Locate the cell with the specified text and output its (x, y) center coordinate. 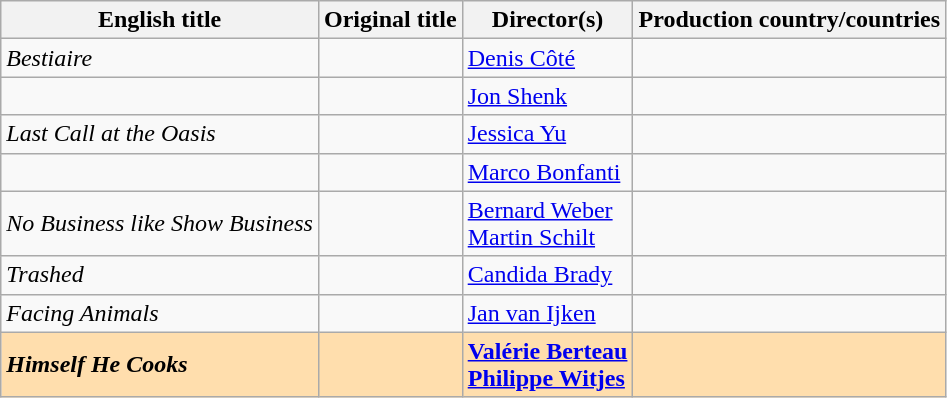
Facing Animals (160, 313)
Jan van Ijken (548, 313)
Trashed (160, 275)
Candida Brady (548, 275)
Marco Bonfanti (548, 172)
Original title (390, 20)
Valérie BerteauPhilippe Witjes (548, 364)
Last Call at the Oasis (160, 134)
Production country/countries (790, 20)
No Business like Show Business (160, 224)
Jon Shenk (548, 96)
Director(s) (548, 20)
English title (160, 20)
Denis Côté (548, 58)
Jessica Yu (548, 134)
Himself He Cooks (160, 364)
Bestiaire (160, 58)
Bernard WeberMartin Schilt (548, 224)
